Capture the cell that displays the provided text and extract its (x, y) central coordinate. 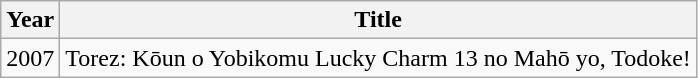
2007 (30, 58)
Title (378, 20)
Year (30, 20)
Torez: Kōun o Yobikomu Lucky Charm 13 no Mahō yo, Todoke! (378, 58)
